Detect which cell encompasses the target text, then output its [x, y] center coordinate. 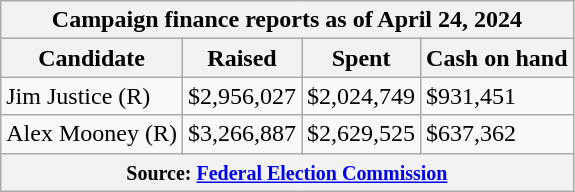
Jim Justice (R) [92, 96]
Spent [362, 58]
$2,024,749 [362, 96]
Cash on hand [497, 58]
Source: Federal Election Commission [287, 172]
Raised [242, 58]
$931,451 [497, 96]
Alex Mooney (R) [92, 134]
$2,629,525 [362, 134]
Candidate [92, 58]
$3,266,887 [242, 134]
Campaign finance reports as of April 24, 2024 [287, 20]
$637,362 [497, 134]
$2,956,027 [242, 96]
